Pinpoint the cell where the given text exists, returning its [x, y] midpoint coordinate. 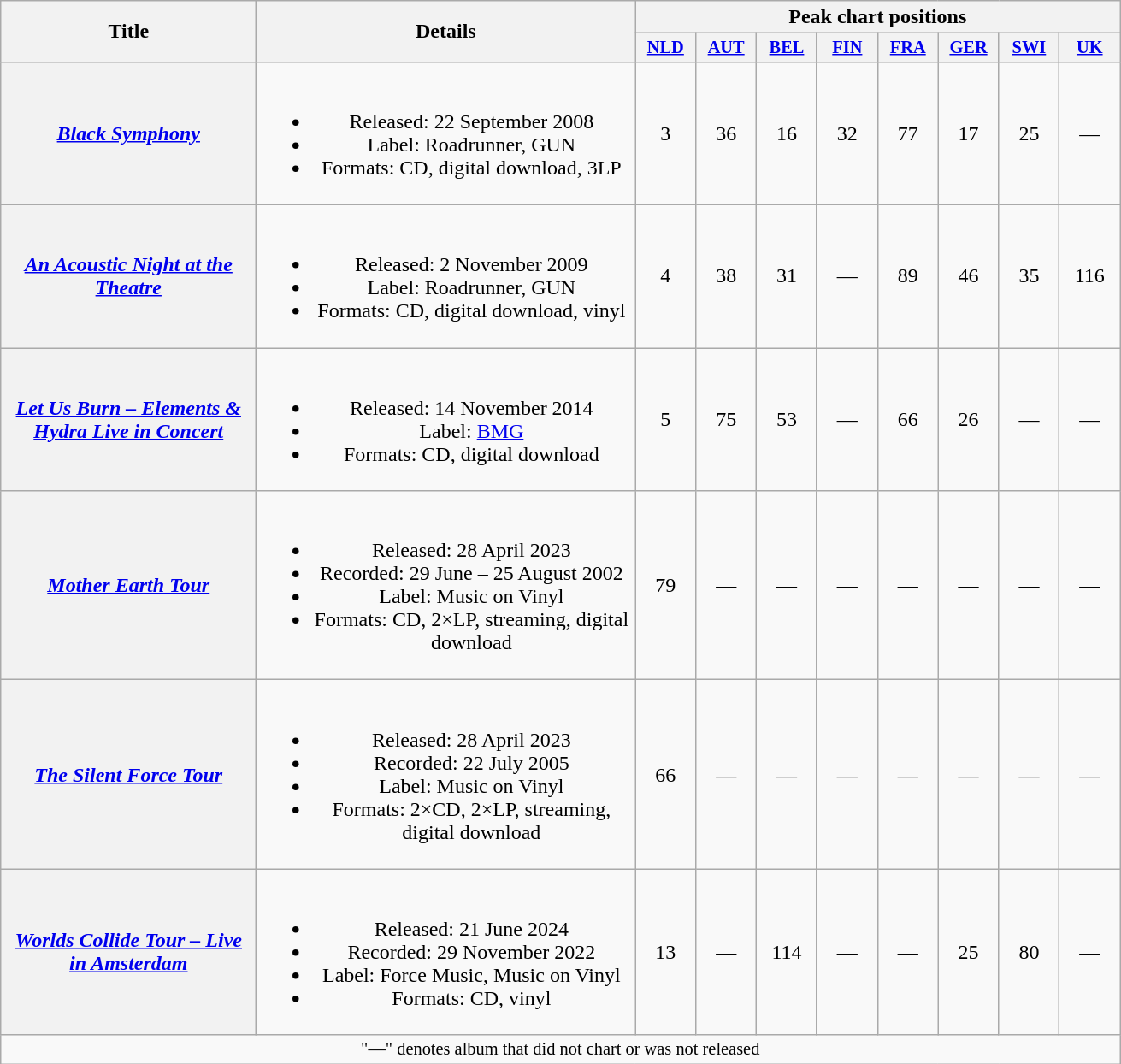
5 [665, 419]
GER [968, 48]
53 [787, 419]
Released: 14 November 2014Label: BMGFormats: CD, digital download [446, 419]
13 [665, 952]
17 [968, 133]
4 [665, 277]
36 [727, 133]
FRA [908, 48]
Released: 28 April 2023Recorded: 29 June – 25 August 2002Label: Music on VinylFormats: CD, 2×LP, streaming, digital download [446, 585]
BEL [787, 48]
46 [968, 277]
Mother Earth Tour [128, 585]
UK [1089, 48]
Released: 21 June 2024Recorded: 29 November 2022Label: Force Music, Music on VinylFormats: CD, vinyl [446, 952]
The Silent Force Tour [128, 775]
Released: 2 November 2009Label: Roadrunner, GUNFormats: CD, digital download, vinyl [446, 277]
Black Symphony [128, 133]
38 [727, 277]
Released: 28 April 2023Recorded: 22 July 2005Label: Music on VinylFormats: 2×CD, 2×LP, streaming, digital download [446, 775]
77 [908, 133]
116 [1089, 277]
26 [968, 419]
31 [787, 277]
114 [787, 952]
75 [727, 419]
Let Us Burn – Elements & Hydra Live in Concert [128, 419]
35 [1030, 277]
SWI [1030, 48]
FIN [847, 48]
79 [665, 585]
AUT [727, 48]
3 [665, 133]
89 [908, 277]
An Acoustic Night at the Theatre [128, 277]
NLD [665, 48]
32 [847, 133]
Released: 22 September 2008Label: Roadrunner, GUNFormats: CD, digital download, 3LP [446, 133]
Details [446, 32]
80 [1030, 952]
Title [128, 32]
16 [787, 133]
Worlds Collide Tour – Live in Amsterdam [128, 952]
Peak chart positions [877, 17]
"—" denotes album that did not chart or was not released [561, 1049]
